Pinpoint the cell where the given text exists, returning its (X, Y) midpoint coordinate. 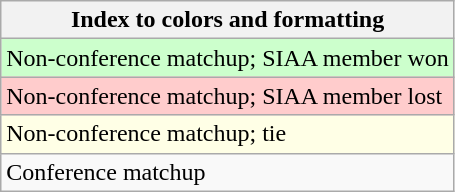
Non-conference matchup; SIAA member won (228, 58)
Conference matchup (228, 172)
Index to colors and formatting (228, 20)
Non-conference matchup; SIAA member lost (228, 96)
Non-conference matchup; tie (228, 134)
